Identify which cell holds the provided text, then report its (x, y) central coordinate. 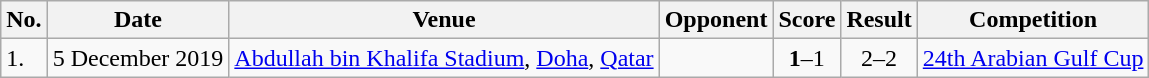
1–1 (807, 58)
Abdullah bin Khalifa Stadium, Doha, Qatar (444, 58)
Date (138, 20)
Venue (444, 20)
24th Arabian Gulf Cup (1033, 58)
No. (24, 20)
2–2 (879, 58)
Opponent (716, 20)
Competition (1033, 20)
1. (24, 58)
5 December 2019 (138, 58)
Score (807, 20)
Result (879, 20)
